Determine the (X, Y) coordinate at the center of the cell enclosing the given text.  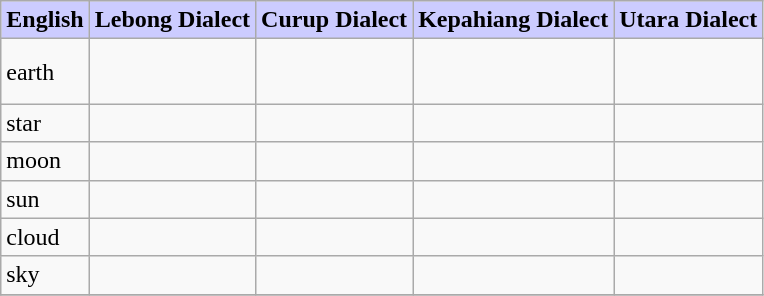
star (45, 123)
Kepahiang Dialect (514, 20)
English (45, 20)
cloud (45, 237)
earth (45, 72)
moon (45, 161)
sun (45, 199)
Utara Dialect (688, 20)
Curup Dialect (334, 20)
sky (45, 275)
Lebong Dialect (172, 20)
